Return [x, y] of the center of cell containing provided text 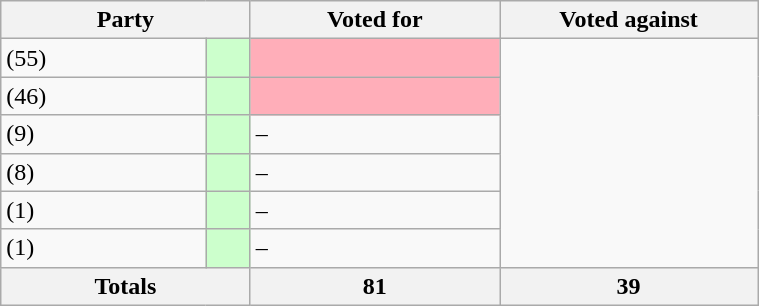
Totals [126, 286]
(46) [104, 96]
(55) [104, 58]
(9) [104, 134]
(8) [104, 172]
81 [374, 286]
Voted against [629, 20]
Party [126, 20]
39 [629, 286]
Voted for [374, 20]
